Return the (x, y) coordinate for the center point of the cell that contains the specified text.  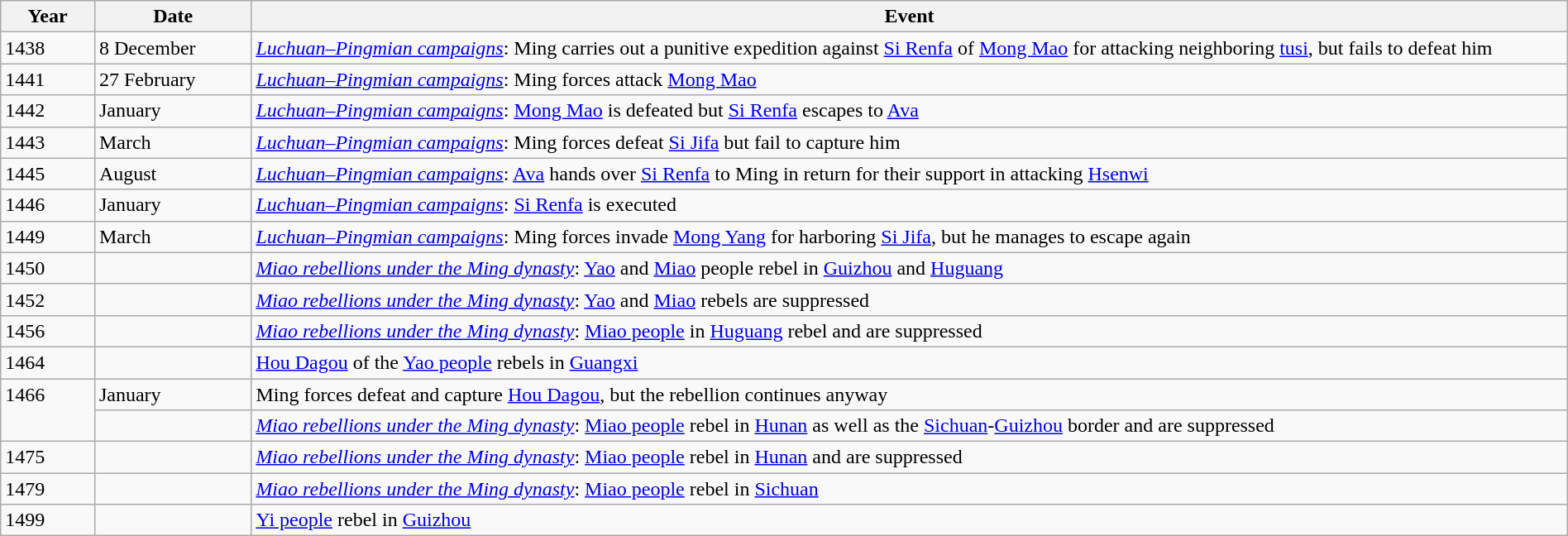
1443 (48, 142)
27 February (172, 79)
Ming forces defeat and capture Hou Dagou, but the rebellion continues anyway (910, 395)
Luchuan–Pingmian campaigns: Ava hands over Si Renfa to Ming in return for their support in attacking Hsenwi (910, 174)
Miao rebellions under the Ming dynasty: Miao people in Huguang rebel and are suppressed (910, 331)
1449 (48, 237)
Luchuan–Pingmian campaigns: Mong Mao is defeated but Si Renfa escapes to Ava (910, 111)
Miao rebellions under the Ming dynasty: Miao people rebel in Hunan and are suppressed (910, 457)
8 December (172, 48)
1475 (48, 457)
Miao rebellions under the Ming dynasty: Miao people rebel in Sichuan (910, 489)
1446 (48, 205)
1441 (48, 79)
Miao rebellions under the Ming dynasty: Miao people rebel in Hunan as well as the Sichuan-Guizhou border and are suppressed (910, 426)
1438 (48, 48)
1464 (48, 362)
1479 (48, 489)
August (172, 174)
1442 (48, 111)
1445 (48, 174)
Yi people rebel in Guizhou (910, 520)
Luchuan–Pingmian campaigns: Ming forces defeat Si Jifa but fail to capture him (910, 142)
1499 (48, 520)
Date (172, 17)
Miao rebellions under the Ming dynasty: Yao and Miao people rebel in Guizhou and Huguang (910, 268)
Luchuan–Pingmian campaigns: Ming forces invade Mong Yang for harboring Si Jifa, but he manages to escape again (910, 237)
Event (910, 17)
1456 (48, 331)
Year (48, 17)
1452 (48, 299)
1466 (48, 410)
Luchuan–Pingmian campaigns: Si Renfa is executed (910, 205)
1450 (48, 268)
Luchuan–Pingmian campaigns: Ming forces attack Mong Mao (910, 79)
Hou Dagou of the Yao people rebels in Guangxi (910, 362)
Miao rebellions under the Ming dynasty: Yao and Miao rebels are suppressed (910, 299)
